Output the (x, y) coordinate of the center of the cell containing the given text.  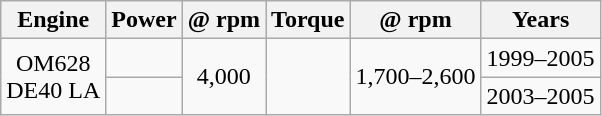
Torque (308, 20)
2003–2005 (540, 96)
4,000 (224, 77)
OM628DE40 LA (54, 77)
Years (540, 20)
Power (144, 20)
1999–2005 (540, 58)
Engine (54, 20)
1,700–2,600 (416, 77)
